Output the (X, Y) coordinate of the center of the cell containing the given text.  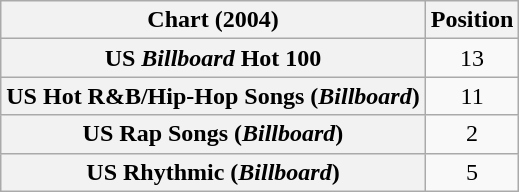
11 (472, 96)
Chart (2004) (213, 20)
US Rhythmic (Billboard) (213, 172)
13 (472, 58)
5 (472, 172)
US Rap Songs (Billboard) (213, 134)
US Hot R&B/Hip-Hop Songs (Billboard) (213, 96)
US Billboard Hot 100 (213, 58)
Position (472, 20)
2 (472, 134)
